Determine the (X, Y) coordinate at the center of the cell enclosing the given text.  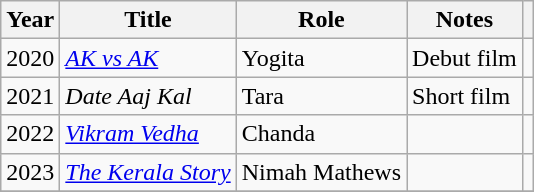
Tara (321, 96)
Notes (465, 20)
2022 (30, 134)
Year (30, 20)
Yogita (321, 58)
AK vs AK (148, 58)
Debut film (465, 58)
Chanda (321, 134)
Nimah Mathews (321, 172)
Role (321, 20)
2023 (30, 172)
Date Aaj Kal (148, 96)
2021 (30, 96)
The Kerala Story (148, 172)
Vikram Vedha (148, 134)
Short film (465, 96)
Title (148, 20)
2020 (30, 58)
